Identify which cell holds the provided text, then report its (X, Y) central coordinate. 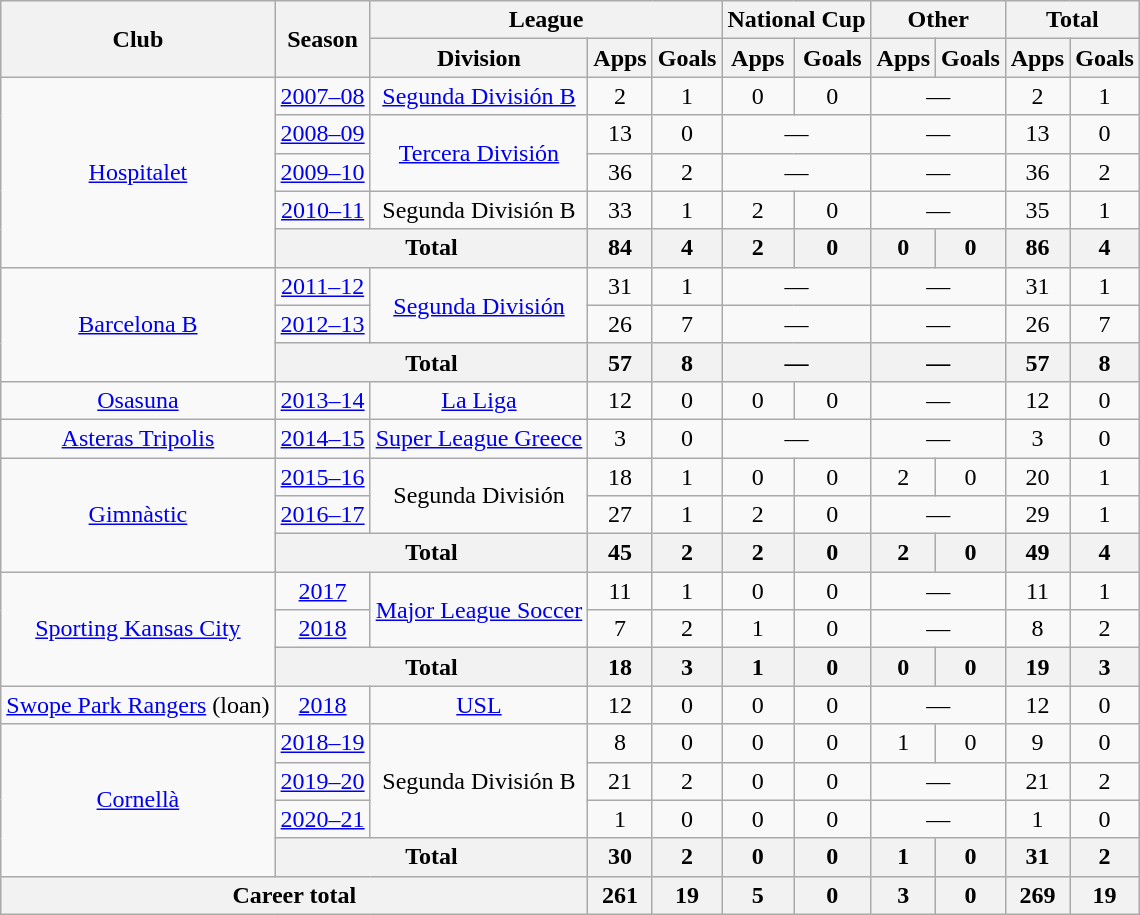
30 (620, 857)
2013–14 (322, 400)
Super League Greece (479, 438)
2010–11 (322, 210)
Tercera División (479, 153)
2012–13 (322, 324)
2014–15 (322, 438)
2020–21 (322, 819)
2019–20 (322, 781)
USL (479, 705)
49 (1037, 553)
2017 (322, 591)
Gimnàstic (138, 515)
84 (620, 248)
261 (620, 895)
9 (1037, 743)
2015–16 (322, 477)
Hospitalet (138, 172)
Career total (294, 895)
27 (620, 515)
33 (620, 210)
La Liga (479, 400)
Division (479, 58)
Barcelona B (138, 324)
2018–19 (322, 743)
86 (1037, 248)
Osasuna (138, 400)
2011–12 (322, 286)
National Cup (796, 20)
Season (322, 39)
Club (138, 39)
45 (620, 553)
2008–09 (322, 134)
Other (938, 20)
20 (1037, 477)
Cornellà (138, 800)
2016–17 (322, 515)
269 (1037, 895)
Major League Soccer (479, 610)
29 (1037, 515)
Sporting Kansas City (138, 629)
35 (1037, 210)
League (546, 20)
5 (758, 895)
2007–08 (322, 96)
Swope Park Rangers (loan) (138, 705)
Asteras Tripolis (138, 438)
2009–10 (322, 172)
